Search for the cell housing the specified text and yield its (X, Y) center coordinate. 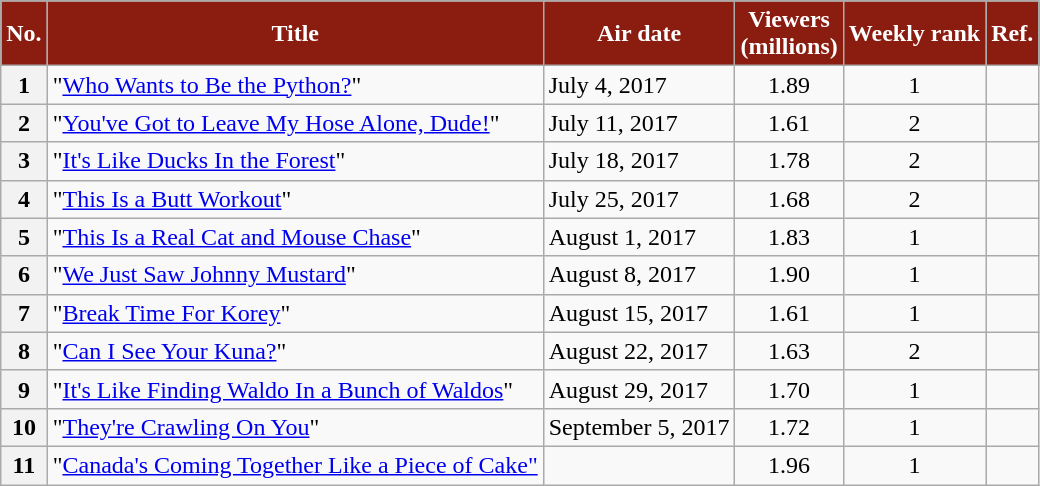
August 22, 2017 (639, 351)
5 (24, 237)
7 (24, 313)
August 15, 2017 (639, 313)
July 4, 2017 (639, 85)
"This Is a Butt Workout" (295, 199)
1.72 (789, 427)
August 8, 2017 (639, 275)
Title (295, 34)
"Can I See Your Kuna?" (295, 351)
September 5, 2017 (639, 427)
"Break Time For Korey" (295, 313)
"You've Got to Leave My Hose Alone, Dude!" (295, 123)
Viewers (millions) (789, 34)
"They're Crawling On You" (295, 427)
"It's Like Finding Waldo In a Bunch of Waldos" (295, 389)
July 18, 2017 (639, 161)
4 (24, 199)
1.83 (789, 237)
"Who Wants to Be the Python?" (295, 85)
"It's Like Ducks In the Forest" (295, 161)
August 29, 2017 (639, 389)
July 25, 2017 (639, 199)
1.78 (789, 161)
1.70 (789, 389)
"This Is a Real Cat and Mouse Chase" (295, 237)
Ref. (1012, 34)
9 (24, 389)
1.96 (789, 465)
July 11, 2017 (639, 123)
1.89 (789, 85)
11 (24, 465)
1.68 (789, 199)
3 (24, 161)
10 (24, 427)
Weekly rank (914, 34)
August 1, 2017 (639, 237)
1.63 (789, 351)
8 (24, 351)
"Canada's Coming Together Like a Piece of Cake" (295, 465)
6 (24, 275)
1.90 (789, 275)
No. (24, 34)
"We Just Saw Johnny Mustard" (295, 275)
Air date (639, 34)
